Return [x, y] of the center of cell containing provided text 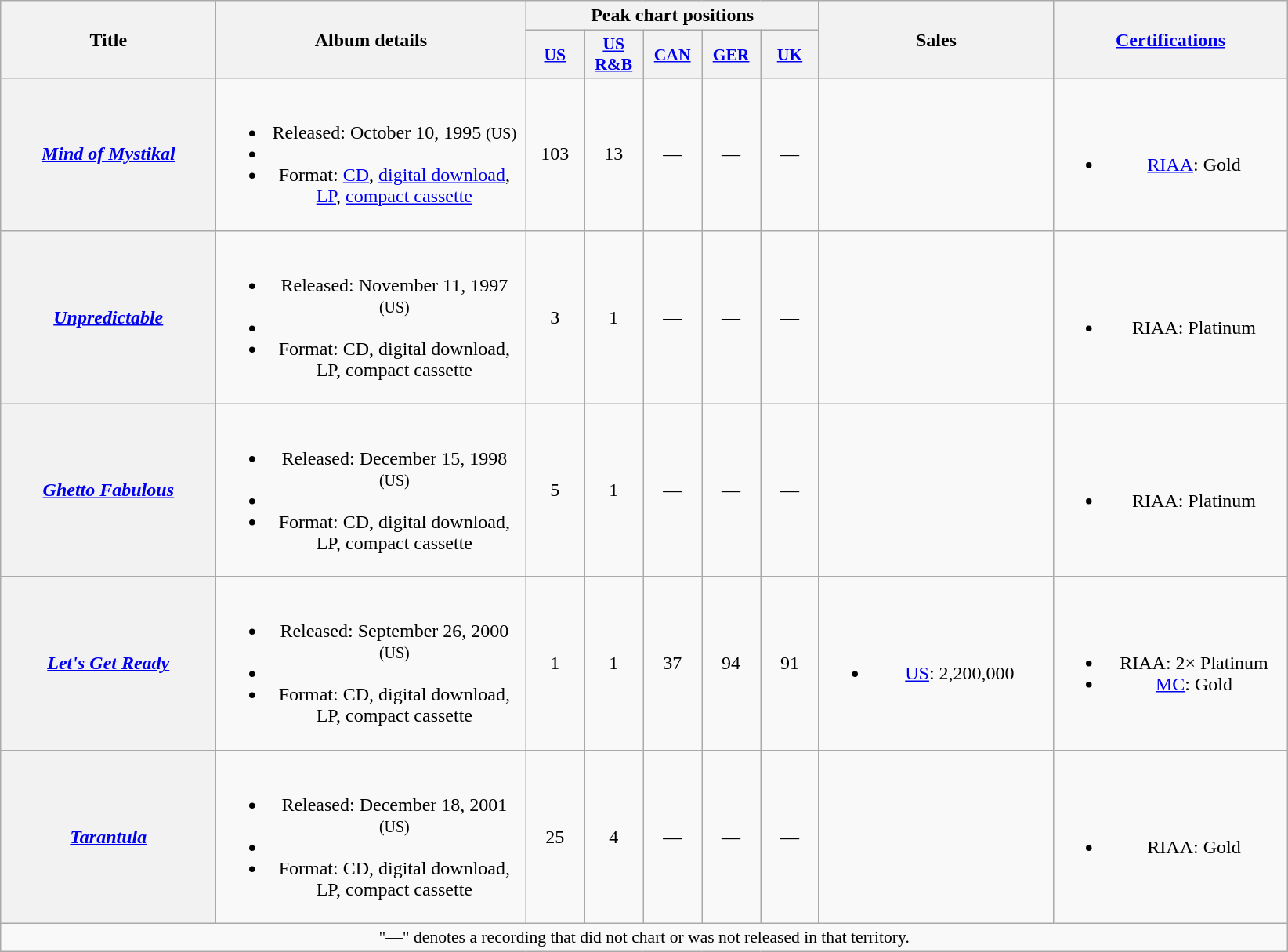
25 [555, 837]
RIAA: 2× PlatinumMC: Gold [1170, 663]
Released: December 18, 2001 (US)Format: CD, digital download, LP, compact cassette [371, 837]
94 [732, 663]
US: 2,200,000 [935, 663]
Ghetto Fabulous [108, 490]
Released: September 26, 2000 (US)Format: CD, digital download, LP, compact cassette [371, 663]
Unpredictable [108, 317]
Album details [371, 39]
Peak chart positions [672, 16]
USR&B [614, 55]
3 [555, 317]
Released: December 15, 1998 (US)Format: CD, digital download, LP, compact cassette [371, 490]
CAN [672, 55]
Certifications [1170, 39]
Released: October 10, 1995 (US)Format: CD, digital download, LP, compact cassette [371, 154]
Let's Get Ready [108, 663]
US [555, 55]
13 [614, 154]
Tarantula [108, 837]
Released: November 11, 1997 (US)Format: CD, digital download, LP, compact cassette [371, 317]
"—" denotes a recording that did not chart or was not released in that territory. [644, 937]
Title [108, 39]
UK [790, 55]
37 [672, 663]
5 [555, 490]
Mind of Mystikal [108, 154]
103 [555, 154]
GER [732, 55]
4 [614, 837]
91 [790, 663]
Sales [935, 39]
